Find where the given text appears and provide that cell's center as (x, y) coordinate. 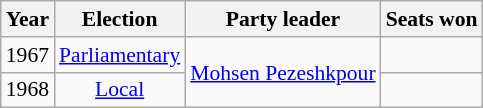
Party leader (282, 19)
1967 (28, 55)
Mohsen Pezeshkpour (282, 72)
1968 (28, 90)
Year (28, 19)
Election (120, 19)
Seats won (432, 19)
Local (120, 90)
Parliamentary (120, 55)
